Return (x, y) of the center of cell containing provided text 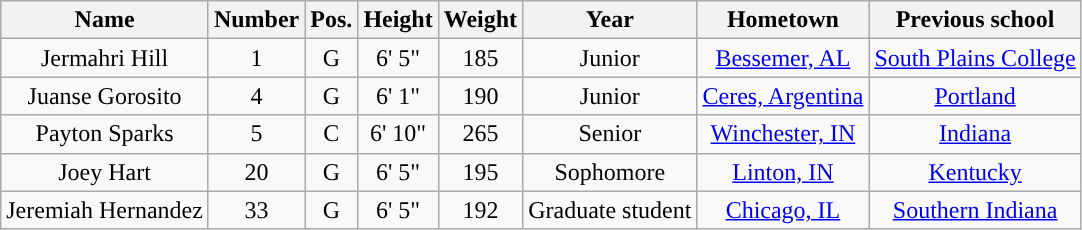
Year (610, 20)
Weight (480, 20)
Pos. (332, 20)
Kentucky (975, 172)
Graduate student (610, 210)
20 (256, 172)
Southern Indiana (975, 210)
Height (398, 20)
Juanse Gorosito (105, 96)
4 (256, 96)
South Plains College (975, 58)
C (332, 134)
Sophomore (610, 172)
33 (256, 210)
Payton Sparks (105, 134)
185 (480, 58)
Senior (610, 134)
Name (105, 20)
6' 10" (398, 134)
Joey Hart (105, 172)
265 (480, 134)
192 (480, 210)
Jermahri Hill (105, 58)
Winchester, IN (783, 134)
1 (256, 58)
6' 1" (398, 96)
Ceres, Argentina (783, 96)
Number (256, 20)
Jeremiah Hernandez (105, 210)
Indiana (975, 134)
Chicago, IL (783, 210)
195 (480, 172)
Previous school (975, 20)
Portland (975, 96)
Linton, IN (783, 172)
5 (256, 134)
Hometown (783, 20)
190 (480, 96)
Bessemer, AL (783, 58)
